Pinpoint the cell where the given text exists, returning its [x, y] midpoint coordinate. 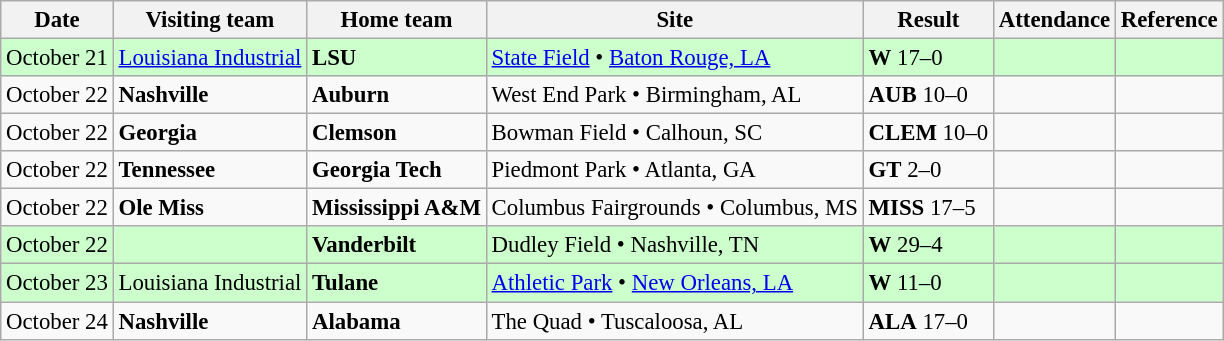
CLEM 10–0 [928, 133]
Georgia [210, 133]
Result [928, 20]
W 29–4 [928, 245]
Reference [1169, 20]
Vanderbilt [397, 245]
Auburn [397, 95]
Bowman Field • Calhoun, SC [674, 133]
Dudley Field • Nashville, TN [674, 245]
Tulane [397, 283]
State Field • Baton Rouge, LA [674, 58]
W 17–0 [928, 58]
MISS 17–5 [928, 208]
Piedmont Park • Atlanta, GA [674, 170]
Alabama [397, 321]
Ole Miss [210, 208]
Mississippi A&M [397, 208]
October 21 [57, 58]
LSU [397, 58]
Tennessee [210, 170]
Home team [397, 20]
Georgia Tech [397, 170]
October 23 [57, 283]
GT 2–0 [928, 170]
Athletic Park • New Orleans, LA [674, 283]
Visiting team [210, 20]
Date [57, 20]
AUB 10–0 [928, 95]
The Quad • Tuscaloosa, AL [674, 321]
Columbus Fairgrounds • Columbus, MS [674, 208]
Attendance [1054, 20]
Clemson [397, 133]
October 24 [57, 321]
West End Park • Birmingham, AL [674, 95]
ALA 17–0 [928, 321]
Site [674, 20]
W 11–0 [928, 283]
